Identify which cell holds the provided text, then report its [x, y] central coordinate. 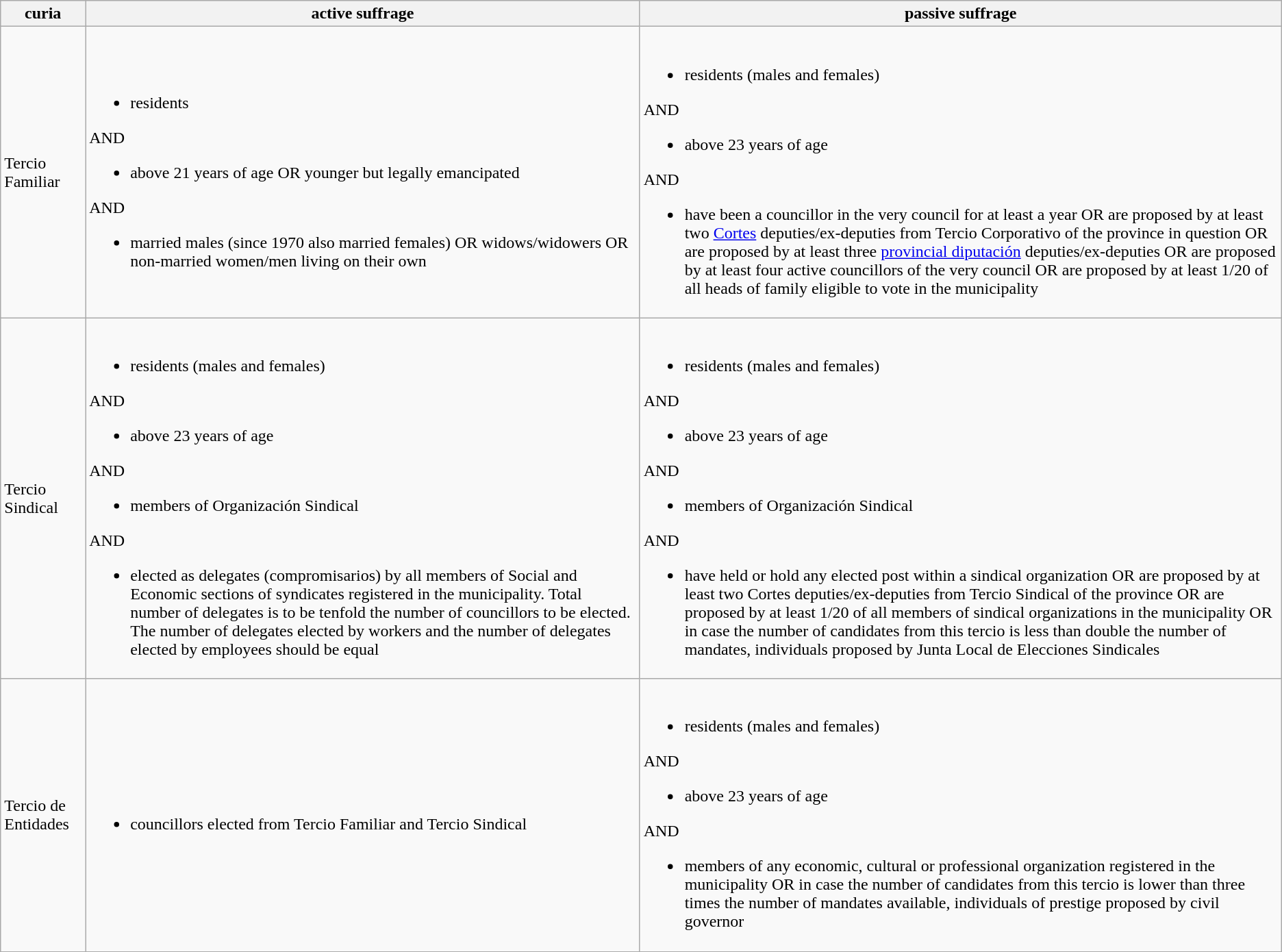
councillors elected from Tercio Familiar and Tercio Sindical [363, 815]
Tercio Sindical [43, 499]
curia [43, 14]
Tercio Familiar [43, 173]
active suffrage [363, 14]
Tercio de Entidades [43, 815]
passive suffrage [960, 14]
